Extract the (X, Y) coordinate from the center of the cell holding the provided text.  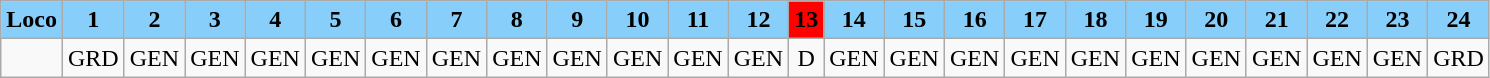
13 (806, 20)
15 (914, 20)
14 (854, 20)
7 (456, 20)
Loco (32, 20)
21 (1276, 20)
20 (1216, 20)
4 (275, 20)
8 (517, 20)
9 (577, 20)
11 (698, 20)
23 (1397, 20)
5 (335, 20)
19 (1156, 20)
24 (1459, 20)
6 (396, 20)
10 (637, 20)
18 (1095, 20)
12 (758, 20)
16 (974, 20)
3 (215, 20)
22 (1337, 20)
17 (1035, 20)
D (806, 58)
1 (93, 20)
2 (154, 20)
